Return (x, y) of the center of cell containing provided text 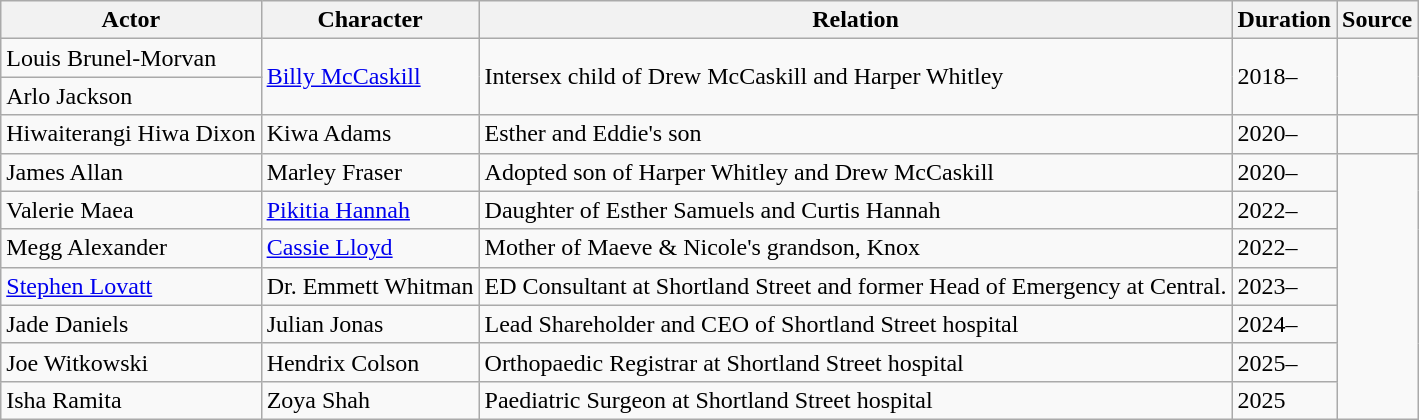
Daughter of Esther Samuels and Curtis Hannah (856, 210)
Stephen Lovatt (131, 286)
Louis Brunel-Morvan (131, 58)
Julian Jonas (370, 324)
2025– (1284, 362)
Character (370, 20)
2023– (1284, 286)
Isha Ramita (131, 400)
Zoya Shah (370, 400)
Arlo Jackson (131, 96)
Hiwaiterangi Hiwa Dixon (131, 134)
2025 (1284, 400)
Marley Fraser (370, 172)
Adopted son of Harper Whitley and Drew McCaskill (856, 172)
Hendrix Colson (370, 362)
Orthopaedic Registrar at Shortland Street hospital (856, 362)
Lead Shareholder and CEO of Shortland Street hospital (856, 324)
ED Consultant at Shortland Street and former Head of Emergency at Central. (856, 286)
Relation (856, 20)
2024– (1284, 324)
Intersex child of Drew McCaskill and Harper Whitley (856, 77)
Billy McCaskill (370, 77)
Pikitia Hannah (370, 210)
James Allan (131, 172)
Kiwa Adams (370, 134)
Megg Alexander (131, 248)
Source (1376, 20)
Joe Witkowski (131, 362)
Dr. Emmett Whitman (370, 286)
Esther and Eddie's son (856, 134)
Valerie Maea (131, 210)
Mother of Maeve & Nicole's grandson, Knox (856, 248)
Jade Daniels (131, 324)
Actor (131, 20)
Paediatric Surgeon at Shortland Street hospital (856, 400)
Duration (1284, 20)
Cassie Lloyd (370, 248)
2018– (1284, 77)
